Identify which cell holds the provided text, then report its [x, y] central coordinate. 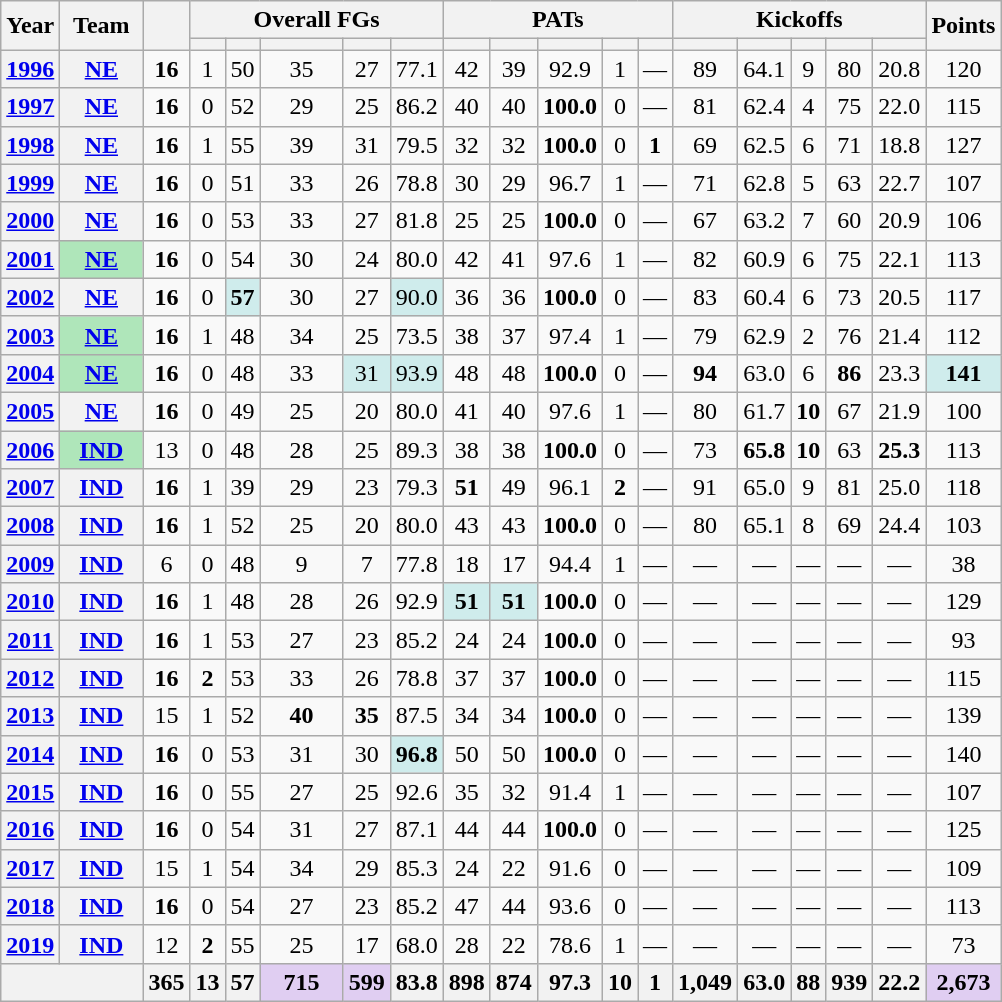
65.8 [764, 449]
89 [706, 69]
77.8 [416, 564]
76 [850, 335]
2016 [30, 830]
129 [964, 602]
89.3 [416, 449]
94.4 [570, 564]
22.7 [900, 183]
79.5 [416, 145]
2018 [30, 906]
18.8 [900, 145]
117 [964, 297]
1996 [30, 69]
2,673 [964, 982]
96.8 [416, 754]
85.3 [416, 868]
86.2 [416, 107]
2005 [30, 411]
18 [466, 564]
2009 [30, 564]
23.3 [900, 373]
93.6 [570, 906]
96.7 [570, 183]
62.9 [764, 335]
8 [808, 526]
2003 [30, 335]
120 [964, 69]
97.4 [570, 335]
22.1 [900, 259]
21.9 [900, 411]
109 [964, 868]
93 [964, 640]
60.4 [764, 297]
22.2 [900, 982]
65.1 [764, 526]
22.0 [900, 107]
2013 [30, 716]
20.5 [900, 297]
86 [850, 373]
2002 [30, 297]
62.5 [764, 145]
93.9 [416, 373]
2001 [30, 259]
25.3 [900, 449]
24.4 [900, 526]
898 [466, 982]
87.5 [416, 716]
2004 [30, 373]
Team [102, 26]
81.8 [416, 221]
62.4 [764, 107]
5 [808, 183]
2008 [30, 526]
61.7 [764, 411]
103 [964, 526]
118 [964, 488]
12 [166, 944]
106 [964, 221]
63.2 [764, 221]
25.0 [900, 488]
2006 [30, 449]
20.9 [900, 221]
2015 [30, 792]
599 [366, 982]
78.6 [570, 944]
83 [706, 297]
2019 [30, 944]
2007 [30, 488]
60 [850, 221]
1997 [30, 107]
715 [302, 982]
60.9 [764, 259]
100 [964, 411]
79 [706, 335]
112 [964, 335]
939 [850, 982]
139 [964, 716]
91.4 [570, 792]
21.4 [900, 335]
83.8 [416, 982]
Points [964, 26]
2014 [30, 754]
20.8 [900, 69]
140 [964, 754]
79.3 [416, 488]
125 [964, 830]
Year [30, 26]
1,049 [706, 982]
65.0 [764, 488]
96.1 [570, 488]
2017 [30, 868]
PATs [558, 20]
Overall FGs [316, 20]
4 [808, 107]
92.6 [416, 792]
77.1 [416, 69]
2000 [30, 221]
62.8 [764, 183]
97.3 [570, 982]
87.1 [416, 830]
2010 [30, 602]
127 [964, 145]
47 [466, 906]
64.1 [764, 69]
90.0 [416, 297]
2011 [30, 640]
Kickoffs [800, 20]
88 [808, 982]
1999 [30, 183]
1998 [30, 145]
94 [706, 373]
82 [706, 259]
2012 [30, 678]
365 [166, 982]
91 [706, 488]
141 [964, 373]
68.0 [416, 944]
91.6 [570, 868]
73.5 [416, 335]
874 [514, 982]
